Determine the [x, y] coordinate at the center of the cell enclosing the given text.  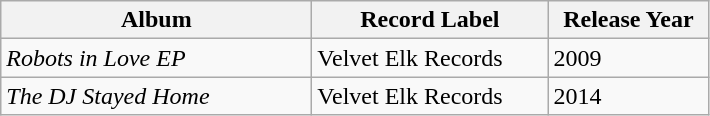
Robots in Love EP [156, 58]
Record Label [430, 20]
The DJ Stayed Home [156, 96]
Album [156, 20]
2014 [628, 96]
2009 [628, 58]
Release Year [628, 20]
